Find where the given text appears and provide that cell's center as (x, y) coordinate. 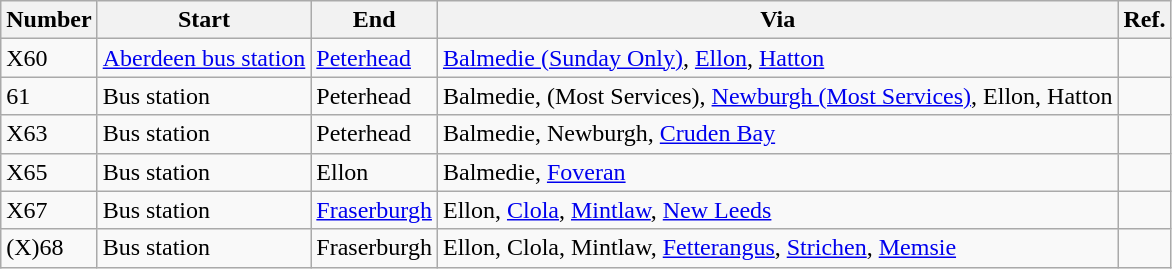
Ellon, Clola, Mintlaw, New Leeds (778, 210)
Ellon (374, 172)
Balmedie, Newburgh, Cruden Bay (778, 134)
X63 (49, 134)
Balmedie (Sunday Only), Ellon, Hatton (778, 58)
X67 (49, 210)
61 (49, 96)
(X)68 (49, 248)
Number (49, 20)
Start (204, 20)
X60 (49, 58)
Ellon, Clola, Mintlaw, Fetterangus, Strichen, Memsie (778, 248)
Via (778, 20)
Ref. (1144, 20)
End (374, 20)
Balmedie, Foveran (778, 172)
X65 (49, 172)
Balmedie, (Most Services), Newburgh (Most Services), Ellon, Hatton (778, 96)
Aberdeen bus station (204, 58)
